Find where the given text appears and provide that cell's center as [X, Y] coordinate. 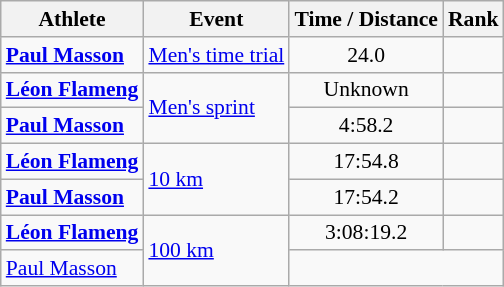
10 km [216, 180]
100 km [216, 250]
17:54.8 [366, 162]
4:58.2 [366, 126]
Event [216, 19]
Men's sprint [216, 108]
Unknown [366, 90]
3:08:19.2 [366, 233]
Athlete [72, 19]
Men's time trial [216, 55]
Time / Distance [366, 19]
17:54.2 [366, 197]
24.0 [366, 55]
Rank [474, 19]
